Identify which cell holds the provided text, then report its [x, y] central coordinate. 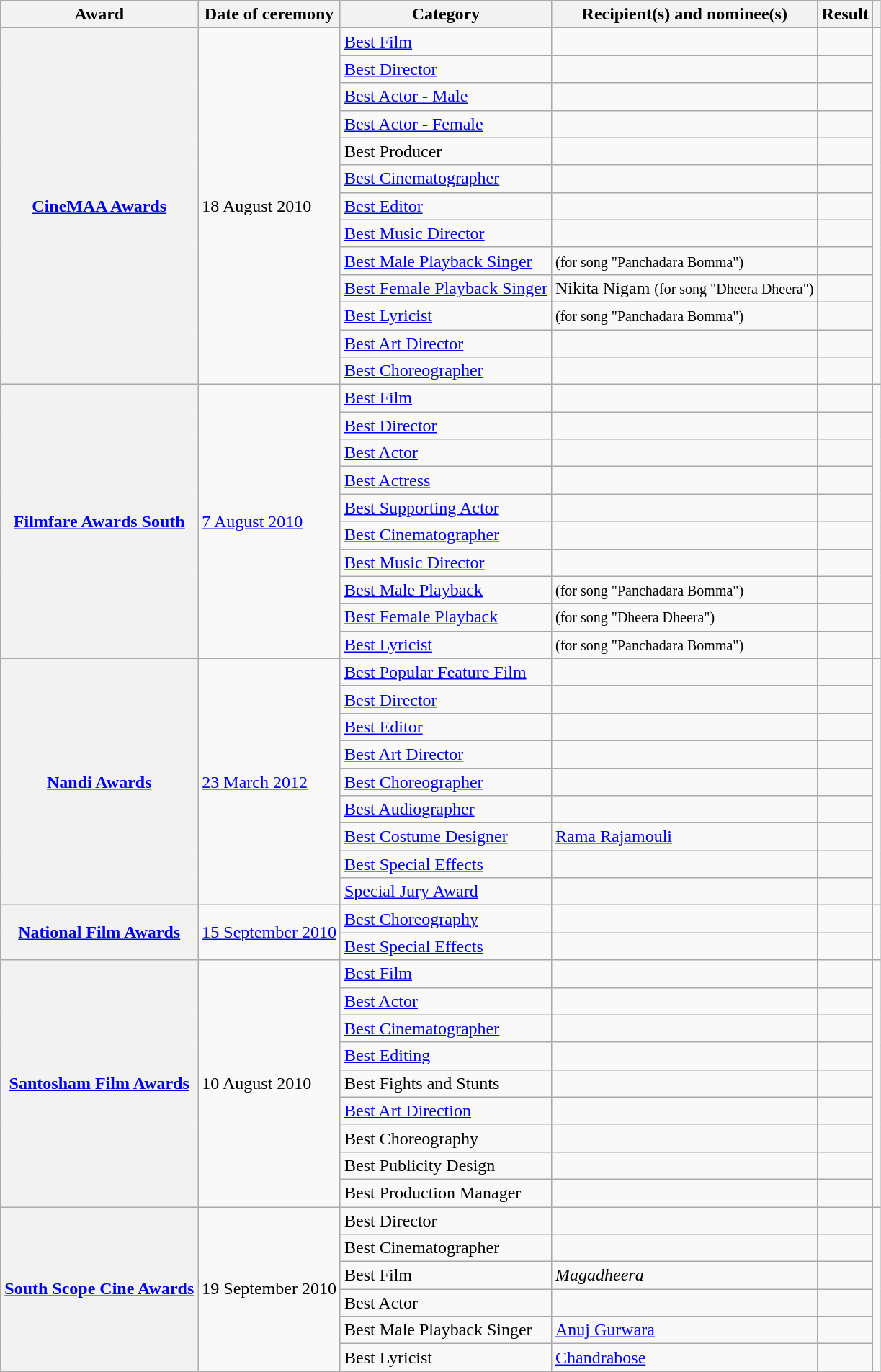
Nikita Nigam (for song "Dheera Dheera") [684, 288]
23 March 2012 [269, 782]
CineMAA Awards [99, 206]
Nandi Awards [99, 782]
Best Actor - Male [445, 97]
Category [445, 14]
19 September 2010 [269, 1289]
Best Publicity Design [445, 1165]
Anuj Gurwara [684, 1330]
Award [99, 14]
Best Audiographer [445, 810]
Rama Rajamouli [684, 837]
7 August 2010 [269, 521]
Best Actress [445, 480]
Chandrabose [684, 1358]
18 August 2010 [269, 206]
Magadheera [684, 1275]
Filmfare Awards South [99, 521]
Best Actor - Female [445, 124]
Best Male Playback [445, 590]
(for song "Dheera Dheera") [684, 617]
Special Jury Award [445, 892]
Best Producer [445, 151]
Best Fights and Stunts [445, 1083]
Date of ceremony [269, 14]
Best Editing [445, 1056]
Best Female Playback [445, 617]
Santosham Film Awards [99, 1083]
Best Production Manager [445, 1193]
Best Supporting Actor [445, 508]
Best Costume Designer [445, 837]
Best Popular Feature Film [445, 672]
Best Female Playback Singer [445, 288]
South Scope Cine Awards [99, 1289]
Best Art Direction [445, 1111]
Recipient(s) and nominee(s) [684, 14]
10 August 2010 [269, 1083]
Result [845, 14]
15 September 2010 [269, 933]
National Film Awards [99, 933]
